For the text-containing cell, return its midpoint in (x, y) coordinate format. 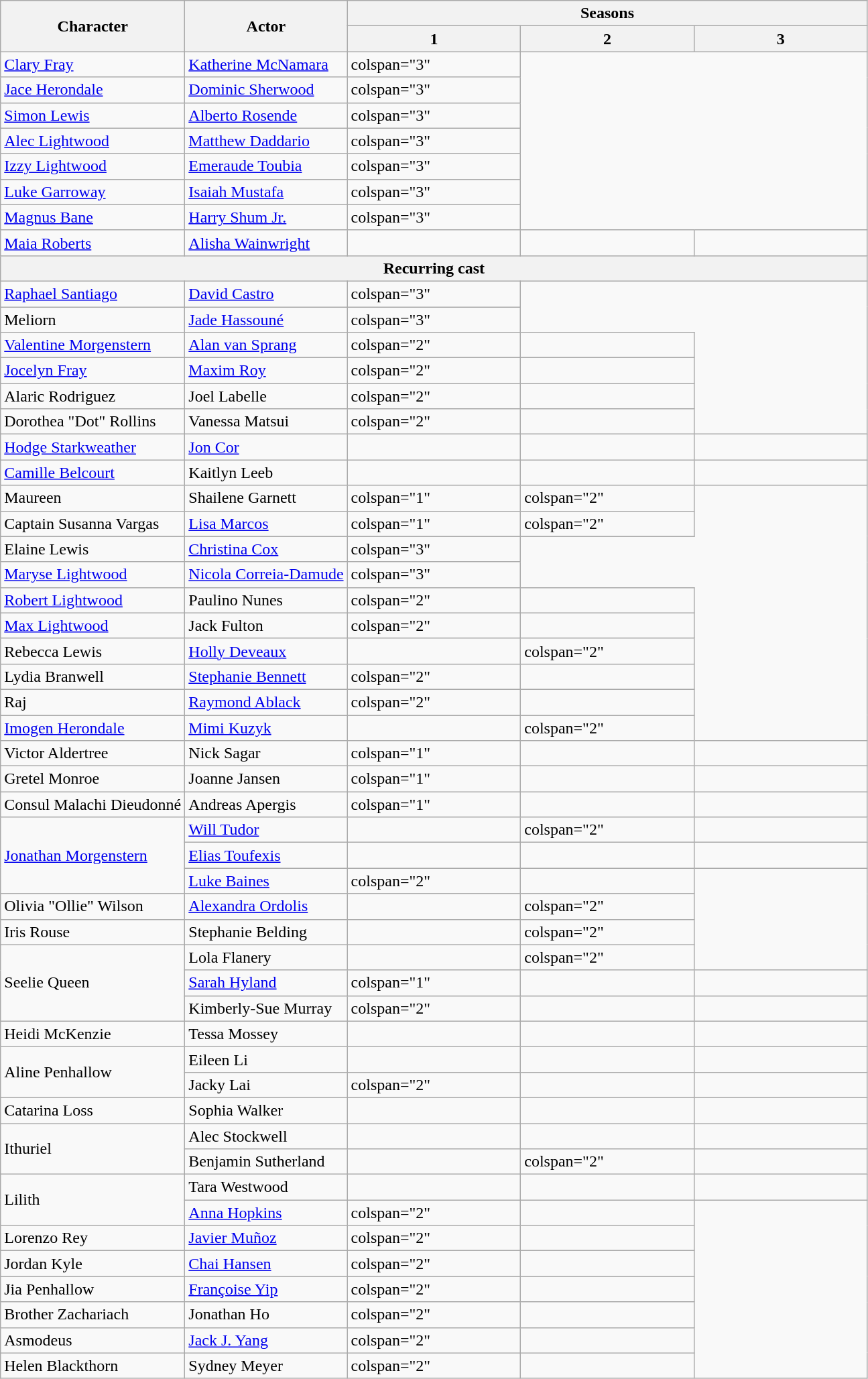
Simon Lewis (92, 115)
1 (434, 39)
Magnus Bane (92, 217)
Alan van Sprang (266, 345)
Consul Malachi Dieudonné (92, 804)
Luke Garroway (92, 192)
Jocelyn Fray (92, 371)
Katherine McNamara (266, 64)
Maxim Roy (266, 371)
Lilith (92, 1200)
Recurring cast (434, 268)
Alexandra Ordolis (266, 906)
Jade Hassouné (266, 320)
Alberto Rosende (266, 115)
Jace Herondale (92, 90)
Paulino Nunes (266, 600)
Maia Roberts (92, 243)
Raj (92, 702)
Javier Muñoz (266, 1238)
Iris Rouse (92, 932)
Isaiah Mustafa (266, 192)
Nicola Correia-Damude (266, 575)
Character (92, 26)
Emeraude Toubia (266, 166)
Lorenzo Rey (92, 1238)
Sarah Hyland (266, 983)
Olivia "Ollie" Wilson (92, 906)
Victor Aldertree (92, 754)
Jacky Lai (266, 1085)
Aline Penhallow (92, 1072)
Brother Zachariach (92, 1315)
Nick Sagar (266, 754)
Catarina Loss (92, 1110)
Dorothea "Dot" Rollins (92, 422)
Stephanie Bennett (266, 676)
Hodge Starkweather (92, 447)
Max Lightwood (92, 625)
Jack Fulton (266, 625)
Shailene Garnett (266, 498)
Camille Belcourt (92, 473)
Kaitlyn Leeb (266, 473)
Seasons (607, 13)
Andreas Apergis (266, 804)
Luke Baines (266, 881)
Jia Penhallow (92, 1289)
Gretel Monroe (92, 779)
Lydia Branwell (92, 676)
Joel Labelle (266, 396)
2 (607, 39)
Imogen Herondale (92, 727)
Jon Cor (266, 447)
Sydney Meyer (266, 1366)
Mimi Kuzyk (266, 727)
Harry Shum Jr. (266, 217)
Sophia Walker (266, 1110)
Alaric Rodriguez (92, 396)
Elaine Lewis (92, 549)
Asmodeus (92, 1340)
Jonathan Ho (266, 1315)
Maureen (92, 498)
Actor (266, 26)
David Castro (266, 294)
Maryse Lightwood (92, 575)
Benjamin Sutherland (266, 1162)
Alisha Wainwright (266, 243)
Jonathan Morgenstern (92, 855)
Joanne Jansen (266, 779)
Ithuriel (92, 1149)
Rebecca Lewis (92, 651)
Tara Westwood (266, 1187)
Alec Lightwood (92, 141)
Lisa Marcos (266, 524)
Vanessa Matsui (266, 422)
Will Tudor (266, 830)
Clary Fray (92, 64)
Valentine Morgenstern (92, 345)
Elias Toufexis (266, 855)
Heidi McKenzie (92, 1034)
Holly Deveaux (266, 651)
Stephanie Belding (266, 932)
Kimberly-Sue Murray (266, 1008)
Raymond Ablack (266, 702)
Seelie Queen (92, 983)
Eileen Li (266, 1059)
Alec Stockwell (266, 1136)
Anna Hopkins (266, 1213)
Jordan Kyle (92, 1264)
Raphael Santiago (92, 294)
Helen Blackthorn (92, 1366)
Lola Flanery (266, 957)
Captain Susanna Vargas (92, 524)
Robert Lightwood (92, 600)
Christina Cox (266, 549)
Dominic Sherwood (266, 90)
Meliorn (92, 320)
Chai Hansen (266, 1264)
Tessa Mossey (266, 1034)
3 (780, 39)
Matthew Daddario (266, 141)
Françoise Yip (266, 1289)
Jack J. Yang (266, 1340)
Izzy Lightwood (92, 166)
